For the text-containing cell, return its midpoint in (X, Y) coordinate format. 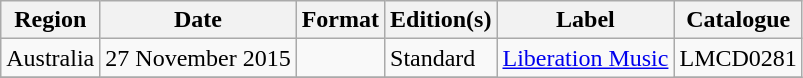
27 November 2015 (198, 58)
Catalogue (738, 20)
Region (50, 20)
Format (340, 20)
Label (586, 20)
Edition(s) (441, 20)
LMCD0281 (738, 58)
Australia (50, 58)
Liberation Music (586, 58)
Date (198, 20)
Standard (441, 58)
